Search for the cell housing the specified text and yield its (x, y) center coordinate. 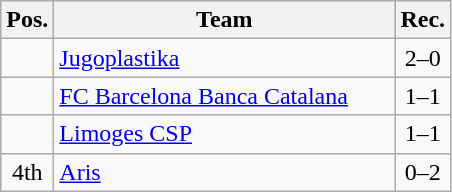
FC Barcelona Banca Catalana (224, 96)
4th (28, 172)
Rec. (423, 20)
Team (224, 20)
Jugoplastika (224, 58)
2–0 (423, 58)
0–2 (423, 172)
Pos. (28, 20)
Limoges CSP (224, 134)
Aris (224, 172)
